Find where the given text appears and provide that cell's center as (X, Y) coordinate. 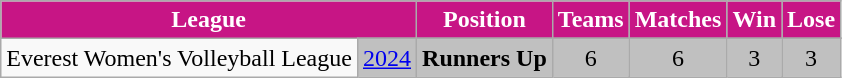
Position (485, 20)
Runners Up (485, 58)
Win (754, 20)
Teams (590, 20)
Lose (812, 20)
Matches (678, 20)
2024 (386, 58)
Everest Women's Volleyball League (180, 58)
League (209, 20)
